Find where the given text appears and provide that cell's center as [X, Y] coordinate. 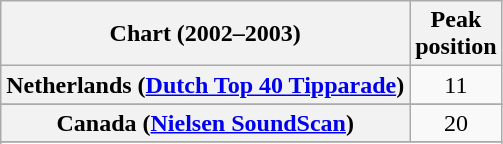
Chart (2002–2003) [206, 34]
Peakposition [456, 34]
Netherlands (Dutch Top 40 Tipparade) [206, 85]
20 [456, 123]
Canada (Nielsen SoundScan) [206, 123]
11 [456, 85]
